Determine the (x, y) coordinate at the center of the cell enclosing the given text.  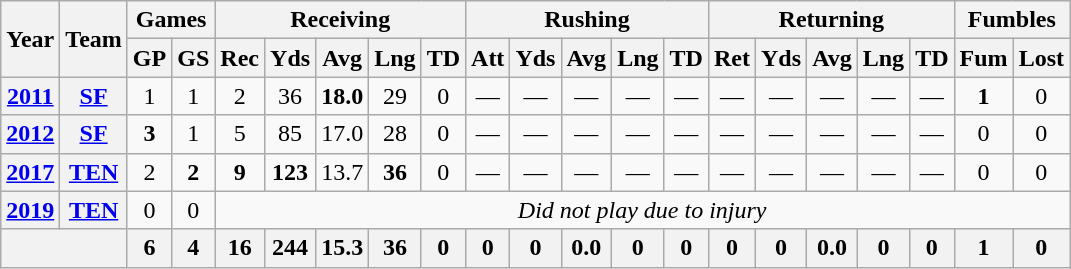
17.0 (342, 134)
Fum (984, 58)
5 (240, 134)
2012 (30, 134)
2017 (30, 172)
18.0 (342, 96)
Rec (240, 58)
244 (290, 248)
Receiving (340, 20)
13.7 (342, 172)
9 (240, 172)
Ret (732, 58)
85 (290, 134)
GP (149, 58)
Rushing (588, 20)
Year (30, 39)
29 (395, 96)
15.3 (342, 248)
GS (194, 58)
4 (194, 248)
16 (240, 248)
3 (149, 134)
Lost (1041, 58)
123 (290, 172)
28 (395, 134)
Team (94, 39)
Fumbles (1012, 20)
Games (170, 20)
6 (149, 248)
2019 (30, 210)
2011 (30, 96)
Returning (831, 20)
Did not play due to injury (642, 210)
Att (488, 58)
